Output the (X, Y) coordinate of the center of the cell containing the given text.  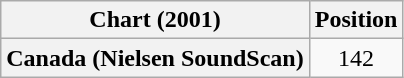
Position (356, 20)
Canada (Nielsen SoundScan) (155, 58)
Chart (2001) (155, 20)
142 (356, 58)
